Pinpoint the cell where the given text exists, returning its (x, y) midpoint coordinate. 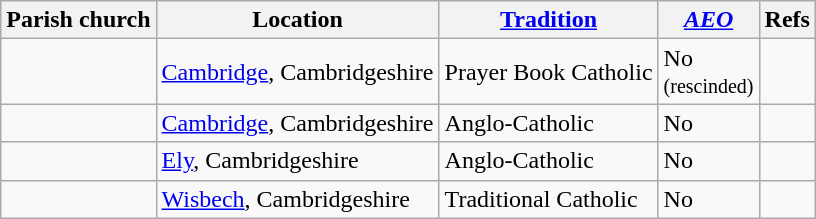
Wisbech, Cambridgeshire (298, 199)
Prayer Book Catholic (548, 72)
Location (298, 20)
Ely, Cambridgeshire (298, 161)
AEO (708, 20)
Refs (787, 20)
No(rescinded) (708, 72)
Tradition (548, 20)
Parish church (78, 20)
Traditional Catholic (548, 199)
